From the cell containing the given text, extract its center point as [X, Y] coordinate. 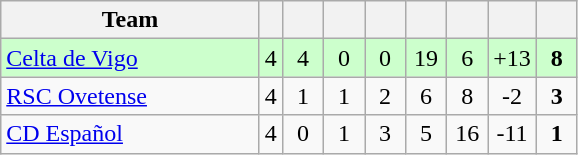
Celta de Vigo [130, 58]
CD Español [130, 134]
2 [384, 96]
-11 [512, 134]
+13 [512, 58]
5 [426, 134]
RSC Ovetense [130, 96]
19 [426, 58]
16 [468, 134]
Team [130, 20]
-2 [512, 96]
